Extract the [x, y] coordinate from the center of the cell holding the provided text.  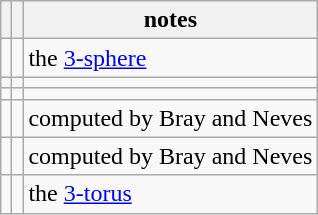
the 3-torus [170, 194]
notes [170, 20]
the 3-sphere [170, 58]
